Determine the [x, y] coordinate at the center of the cell enclosing the given text.  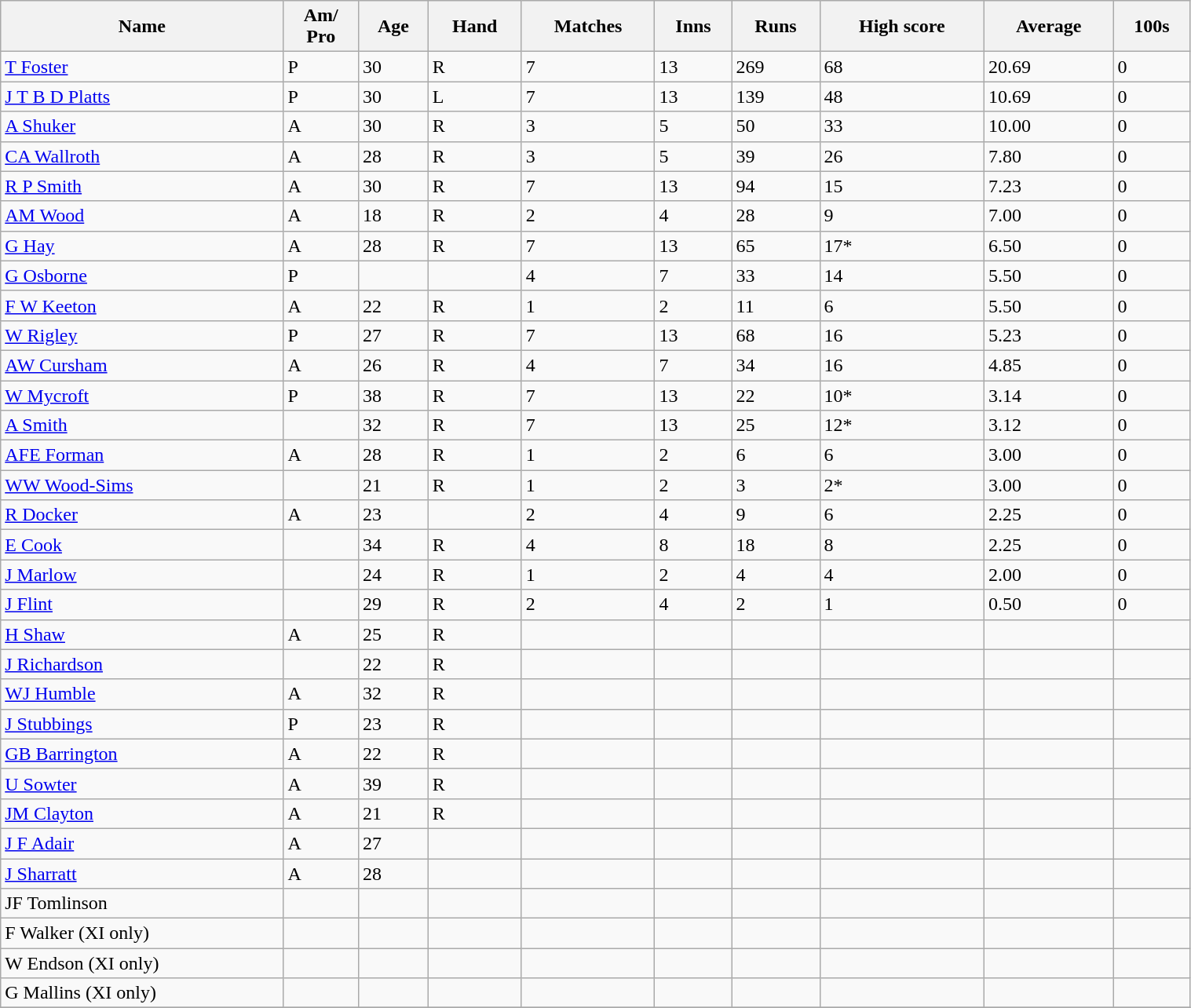
Average [1049, 27]
H Shaw [142, 634]
Am/Pro [321, 27]
Matches [588, 27]
J F Adair [142, 843]
High score [902, 27]
29 [394, 604]
J Flint [142, 604]
269 [776, 67]
2.00 [1049, 575]
0.50 [1049, 604]
50 [776, 126]
7.00 [1049, 216]
CA Wallroth [142, 156]
AFE Forman [142, 455]
Hand [474, 27]
11 [776, 305]
3.12 [1049, 425]
65 [776, 246]
Age [394, 27]
24 [394, 575]
J Marlow [142, 575]
100s [1152, 27]
F Walker (XI only) [142, 933]
7.23 [1049, 186]
R P Smith [142, 186]
6.50 [1049, 246]
7.80 [1049, 156]
Name [142, 27]
G Mallins (XI only) [142, 993]
AM Wood [142, 216]
139 [776, 97]
G Hay [142, 246]
GB Barrington [142, 754]
15 [902, 186]
WW Wood-Sims [142, 485]
J T B D Platts [142, 97]
14 [902, 276]
12* [902, 425]
Inns [693, 27]
T Foster [142, 67]
3.14 [1049, 395]
A Smith [142, 425]
20.69 [1049, 67]
JM Clayton [142, 813]
38 [394, 395]
E Cook [142, 545]
2* [902, 485]
J Richardson [142, 664]
10* [902, 395]
J Stubbings [142, 724]
17* [902, 246]
94 [776, 186]
10.69 [1049, 97]
5.23 [1049, 335]
48 [902, 97]
R Docker [142, 515]
A Shuker [142, 126]
JF Tomlinson [142, 904]
U Sowter [142, 783]
W Mycroft [142, 395]
AW Cursham [142, 365]
W Rigley [142, 335]
Runs [776, 27]
4.85 [1049, 365]
G Osborne [142, 276]
W Endson (XI only) [142, 963]
10.00 [1049, 126]
L [474, 97]
J Sharratt [142, 874]
WJ Humble [142, 694]
F W Keeton [142, 305]
